Pinpoint the cell where the given text exists, returning its [X, Y] midpoint coordinate. 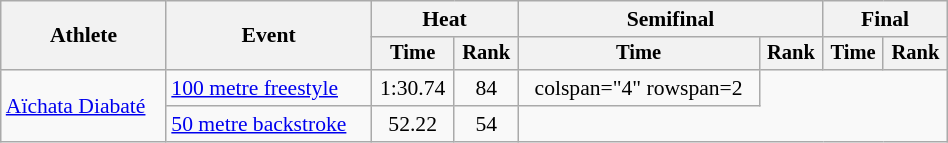
50 metre backstroke [268, 124]
Aïchata Diabaté [84, 106]
54 [486, 124]
84 [486, 88]
1:30.74 [412, 88]
Athlete [84, 36]
52.22 [412, 124]
Event [268, 36]
Heat [444, 19]
Final [885, 19]
100 metre freestyle [268, 88]
colspan="4" rowspan=2 [638, 88]
Semifinal [670, 19]
